Output the [X, Y] coordinate of the center of the cell containing the given text.  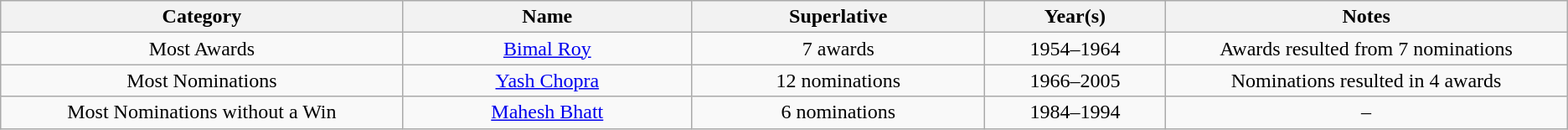
12 nominations [838, 81]
Yash Chopra [547, 81]
Most Nominations [202, 81]
Notes [1366, 17]
Year(s) [1075, 17]
– [1366, 112]
Most Awards [202, 49]
Bimal Roy [547, 49]
7 awards [838, 49]
1984–1994 [1075, 112]
Category [202, 17]
1954–1964 [1075, 49]
6 nominations [838, 112]
Most Nominations without a Win [202, 112]
Nominations resulted in 4 awards [1366, 81]
Name [547, 17]
Mahesh Bhatt [547, 112]
Superlative [838, 17]
Awards resulted from 7 nominations [1366, 49]
1966–2005 [1075, 81]
